Provide the (X, Y) coordinate of the cell's center where the given text is located.  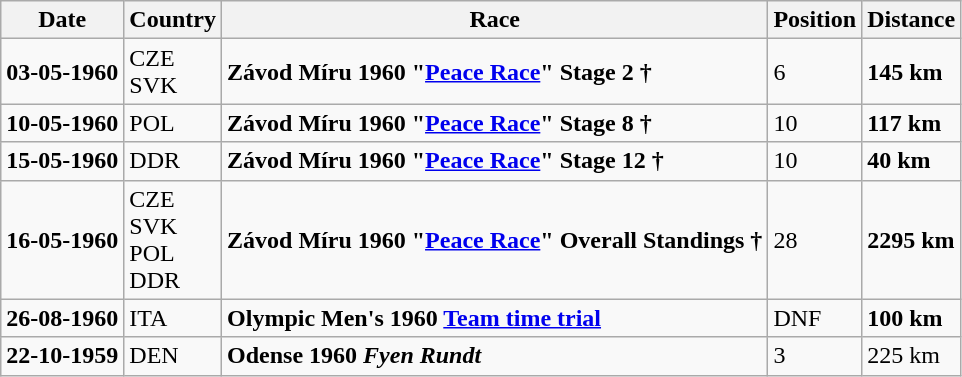
Závod Míru 1960 "Peace Race" Stage 12 † (495, 161)
2295 km (912, 240)
Race (495, 20)
Position (815, 20)
Olympic Men's 1960 Team time trial (495, 318)
26-08-1960 (62, 318)
DDR (173, 161)
16-05-1960 (62, 240)
6 (815, 72)
145 km (912, 72)
3 (815, 356)
Závod Míru 1960 "Peace Race" Stage 2 † (495, 72)
22-10-1959 (62, 356)
POL (173, 123)
40 km (912, 161)
225 km (912, 356)
Odense 1960 Fyen Rundt (495, 356)
28 (815, 240)
100 km (912, 318)
CZE SVK POL DDR (173, 240)
CZE SVK (173, 72)
10-05-1960 (62, 123)
15-05-1960 (62, 161)
Závod Míru 1960 "Peace Race" Overall Standings † (495, 240)
117 km (912, 123)
ITA (173, 318)
03-05-1960 (62, 72)
DEN (173, 356)
DNF (815, 318)
Distance (912, 20)
Závod Míru 1960 "Peace Race" Stage 8 † (495, 123)
Date (62, 20)
Country (173, 20)
